Scan for the cell matching the given text and deliver its [X, Y] coordinate at center. 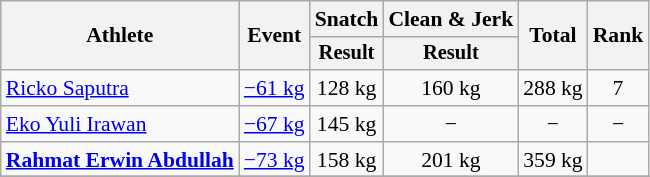
Eko Yuli Irawan [120, 124]
−61 kg [274, 88]
Clean & Jerk [450, 19]
Event [274, 36]
160 kg [450, 88]
Total [552, 36]
7 [618, 88]
128 kg [347, 88]
Ricko Saputra [120, 88]
145 kg [347, 124]
Snatch [347, 19]
Athlete [120, 36]
288 kg [552, 88]
−67 kg [274, 124]
Rank [618, 36]
